Identify which cell holds the provided text, then report its (X, Y) central coordinate. 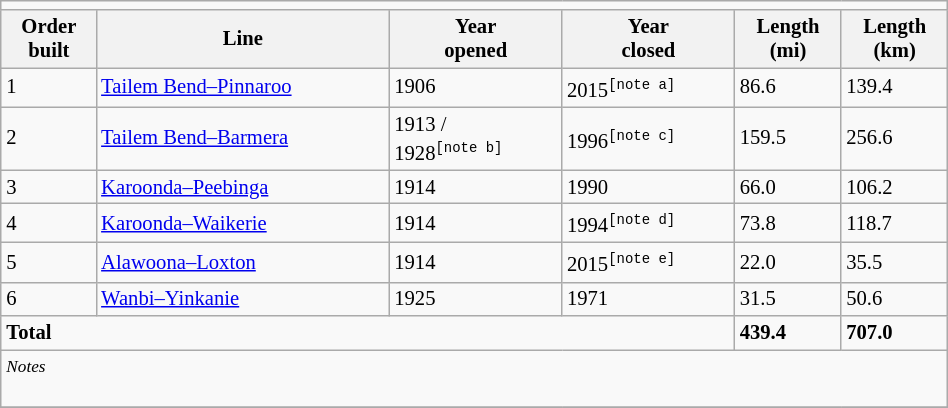
1996[note c] (648, 138)
1925 (476, 299)
86.6 (788, 88)
Orderbuilt (48, 39)
1971 (648, 299)
4 (48, 224)
Wanbi–Yinkanie (242, 299)
1990 (648, 187)
31.5 (788, 299)
5 (48, 262)
106.2 (894, 187)
118.7 (894, 224)
Notes (474, 379)
35.5 (894, 262)
2015[note e] (648, 262)
6 (48, 299)
Yearopened (476, 39)
1 (48, 88)
2 (48, 138)
3 (48, 187)
22.0 (788, 262)
73.8 (788, 224)
Length(mi) (788, 39)
Line (242, 39)
Total (368, 333)
159.5 (788, 138)
Yearclosed (648, 39)
66.0 (788, 187)
139.4 (894, 88)
2015[note a] (648, 88)
Karoonda–Peebinga (242, 187)
1913 /1928[note b] (476, 138)
1994[note d] (648, 224)
Tailem Bend–Barmera (242, 138)
256.6 (894, 138)
1906 (476, 88)
707.0 (894, 333)
Length(km) (894, 39)
439.4 (788, 333)
Karoonda–Waikerie (242, 224)
Alawoona–Loxton (242, 262)
Tailem Bend–Pinnaroo (242, 88)
50.6 (894, 299)
